Provide the (X, Y) coordinate of the cell's center where the given text is located.  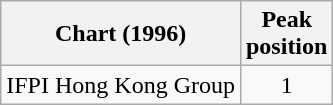
Peakposition (286, 34)
1 (286, 85)
Chart (1996) (121, 34)
IFPI Hong Kong Group (121, 85)
